Search for the cell housing the specified text and yield its (x, y) center coordinate. 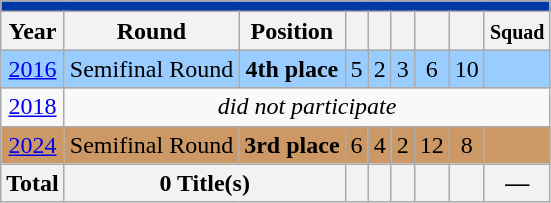
3rd place (292, 145)
Squad (517, 31)
Total (33, 183)
10 (466, 69)
2024 (33, 145)
0 Title(s) (204, 183)
12 (432, 145)
3 (402, 69)
4 (380, 145)
Position (292, 31)
did not participate (307, 107)
Round (151, 31)
2018 (33, 107)
4th place (292, 69)
8 (466, 145)
5 (356, 69)
2016 (33, 69)
— (517, 183)
Year (33, 31)
